Extract the (X, Y) coordinate from the center of the cell holding the provided text.  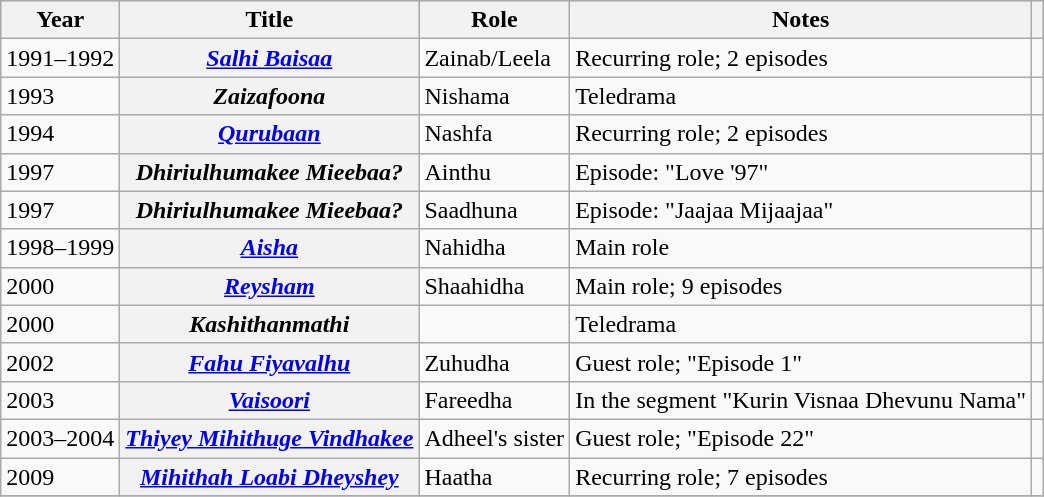
Notes (801, 20)
Episode: "Love '97" (801, 172)
1991–1992 (60, 58)
Guest role; "Episode 22" (801, 438)
Salhi Baisaa (270, 58)
In the segment "Kurin Visnaa Dhevunu Nama" (801, 400)
Title (270, 20)
Role (494, 20)
1998–1999 (60, 248)
Year (60, 20)
Ainthu (494, 172)
Thiyey Mihithuge Vindhakee (270, 438)
Nahidha (494, 248)
Main role (801, 248)
1994 (60, 134)
Shaahidha (494, 286)
2002 (60, 362)
Nashfa (494, 134)
1993 (60, 96)
Fareedha (494, 400)
Recurring role; 7 episodes (801, 477)
Reysham (270, 286)
Episode: "Jaajaa Mijaajaa" (801, 210)
Mihithah Loabi Dheyshey (270, 477)
Haatha (494, 477)
Zaizafoona (270, 96)
2003 (60, 400)
Guest role; "Episode 1" (801, 362)
Zuhudha (494, 362)
Aisha (270, 248)
Fahu Fiyavalhu (270, 362)
Kashithanmathi (270, 324)
Main role; 9 episodes (801, 286)
Nishama (494, 96)
Qurubaan (270, 134)
2009 (60, 477)
2003–2004 (60, 438)
Vaisoori (270, 400)
Zainab/Leela (494, 58)
Saadhuna (494, 210)
Adheel's sister (494, 438)
